From the cell containing the given text, extract its center point as [x, y] coordinate. 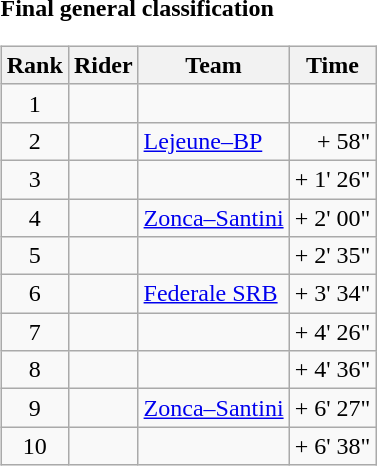
9 [34, 408]
5 [34, 256]
+ 4' 36" [332, 370]
10 [34, 446]
+ 1' 26" [332, 179]
+ 2' 35" [332, 256]
Lejeune–BP [214, 141]
+ 6' 27" [332, 408]
Time [332, 65]
8 [34, 370]
+ 6' 38" [332, 446]
6 [34, 294]
Team [214, 65]
1 [34, 103]
Rider [103, 65]
+ 2' 00" [332, 217]
2 [34, 141]
Rank [34, 65]
Federale SRB [214, 294]
+ 58" [332, 141]
7 [34, 332]
3 [34, 179]
+ 4' 26" [332, 332]
+ 3' 34" [332, 294]
4 [34, 217]
